From the cell containing the given text, extract its center point as (x, y) coordinate. 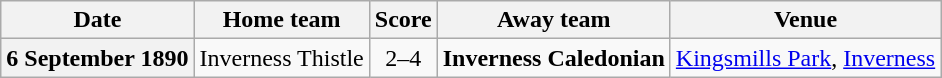
Home team (282, 20)
Inverness Thistle (282, 58)
2–4 (403, 58)
Venue (805, 20)
Away team (554, 20)
Date (98, 20)
6 September 1890 (98, 58)
Inverness Caledonian (554, 58)
Kingsmills Park, Inverness (805, 58)
Score (403, 20)
